Provide the [X, Y] coordinate of the cell's center where the given text is located.  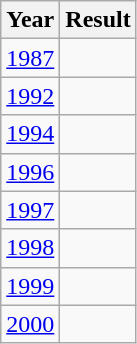
Year [30, 20]
Result [98, 20]
1992 [30, 96]
1998 [30, 248]
1994 [30, 134]
1996 [30, 172]
1997 [30, 210]
2000 [30, 324]
1987 [30, 58]
1999 [30, 286]
